Return the [x, y] coordinate for the center point of the cell that contains the specified text.  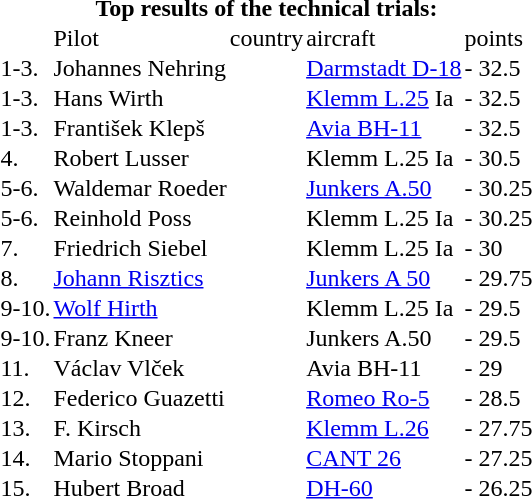
Darmstadt D-18 [384, 68]
Wolf Hirth [140, 308]
Robert Lusser [140, 158]
Federico Guazetti [140, 398]
Friedrich Siebel [140, 248]
Hans Wirth [140, 98]
aircraft [384, 38]
Johann Risztics [140, 278]
Waldemar Roeder [140, 188]
Pilot [140, 38]
Romeo Ro-5 [384, 398]
CANT 26 [384, 458]
F. Kirsch [140, 428]
Junkers A 50 [384, 278]
Václav Vlček [140, 368]
Franz Kneer [140, 338]
Reinhold Poss [140, 218]
country [266, 38]
Johannes Nehring [140, 68]
Mario Stoppani [140, 458]
František Klepš [140, 128]
Klemm L.26 [384, 428]
